Determine the (x, y) coordinate at the center of the cell enclosing the given text.  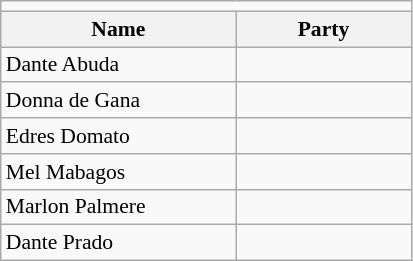
Dante Abuda (118, 65)
Name (118, 29)
Dante Prado (118, 243)
Donna de Gana (118, 101)
Mel Mabagos (118, 172)
Marlon Palmere (118, 207)
Edres Domato (118, 136)
Party (324, 29)
